Detect which cell encompasses the target text, then output its [X, Y] center coordinate. 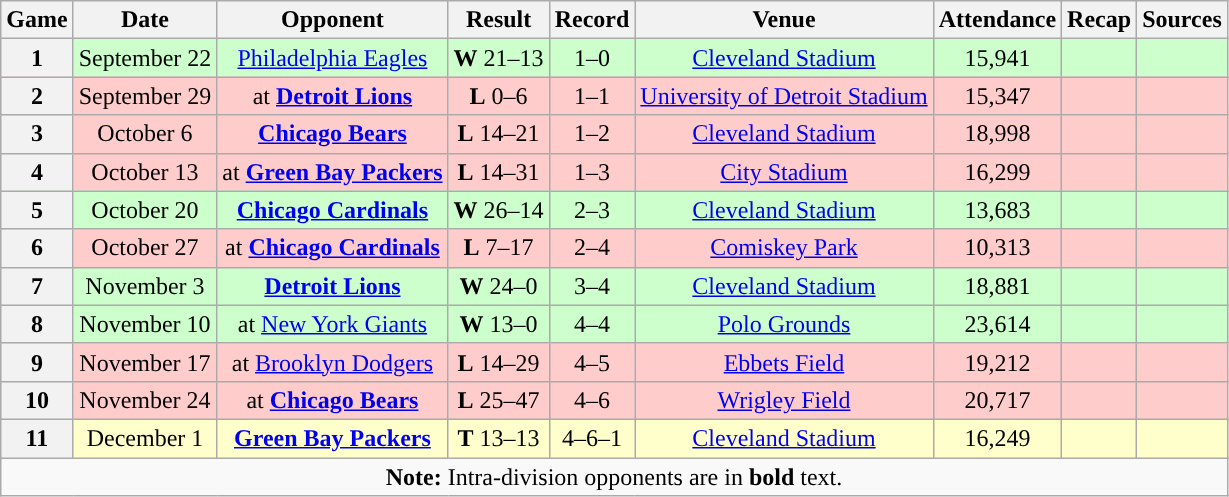
Detroit Lions [332, 286]
L 14–31 [498, 172]
2–4 [592, 248]
October 13 [145, 172]
L 14–29 [498, 362]
W 21–13 [498, 58]
Recap [1100, 20]
13,683 [997, 210]
W 13–0 [498, 324]
15,347 [997, 96]
at Detroit Lions [332, 96]
Green Bay Packers [332, 438]
at Chicago Bears [332, 400]
October 27 [145, 248]
3 [37, 134]
at Chicago Cardinals [332, 248]
9 [37, 362]
November 17 [145, 362]
10 [37, 400]
Polo Grounds [784, 324]
September 29 [145, 96]
L 7–17 [498, 248]
Wrigley Field [784, 400]
4 [37, 172]
Date [145, 20]
September 22 [145, 58]
Opponent [332, 20]
1–1 [592, 96]
Attendance [997, 20]
Venue [784, 20]
3–4 [592, 286]
1–0 [592, 58]
8 [37, 324]
Note: Intra-division opponents are in bold text. [614, 477]
1 [37, 58]
5 [37, 210]
11 [37, 438]
Sources [1182, 20]
23,614 [997, 324]
Chicago Cardinals [332, 210]
Philadelphia Eagles [332, 58]
4–4 [592, 324]
University of Detroit Stadium [784, 96]
November 10 [145, 324]
November 24 [145, 400]
1–2 [592, 134]
at Green Bay Packers [332, 172]
15,941 [997, 58]
16,299 [997, 172]
Result [498, 20]
18,881 [997, 286]
2 [37, 96]
L 0–6 [498, 96]
Ebbets Field [784, 362]
2–3 [592, 210]
Comiskey Park [784, 248]
L 25–47 [498, 400]
at New York Giants [332, 324]
November 3 [145, 286]
16,249 [997, 438]
4–6–1 [592, 438]
4–6 [592, 400]
6 [37, 248]
10,313 [997, 248]
W 24–0 [498, 286]
19,212 [997, 362]
City Stadium [784, 172]
W 26–14 [498, 210]
Chicago Bears [332, 134]
L 14–21 [498, 134]
October 6 [145, 134]
1–3 [592, 172]
at Brooklyn Dodgers [332, 362]
18,998 [997, 134]
Record [592, 20]
Game [37, 20]
7 [37, 286]
December 1 [145, 438]
October 20 [145, 210]
20,717 [997, 400]
T 13–13 [498, 438]
4–5 [592, 362]
